Search for the cell housing the specified text and yield its [x, y] center coordinate. 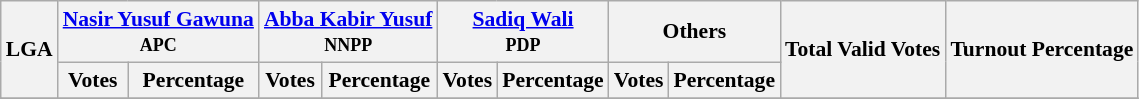
Turnout Percentage [1042, 50]
Total Valid Votes [862, 50]
Others [694, 32]
Nasir Yusuf GawunaAPC [158, 32]
Abba Kabir YusufNNPP [348, 32]
LGA [30, 50]
Sadiq WaliPDP [522, 32]
